Find where the given text appears and provide that cell's center as (X, Y) coordinate. 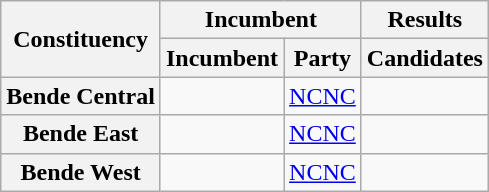
Bende West (81, 172)
Party (323, 58)
Candidates (424, 58)
Results (424, 20)
Bende Central (81, 96)
Bende East (81, 134)
Constituency (81, 39)
